Extract the [X, Y] coordinate from the center of the cell holding the provided text.  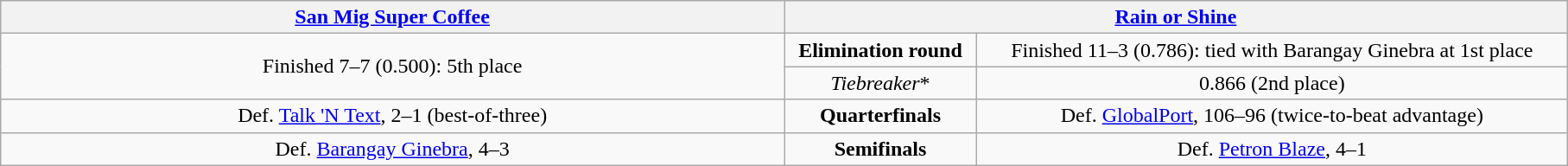
Finished 7–7 (0.500): 5th place [392, 67]
0.866 (2nd place) [1272, 83]
Tiebreaker* [881, 83]
Rain or Shine [1177, 17]
Semifinals [881, 149]
San Mig Super Coffee [392, 17]
Finished 11–3 (0.786): tied with Barangay Ginebra at 1st place [1272, 50]
Def. Barangay Ginebra, 4–3 [392, 149]
Quarterfinals [881, 116]
Elimination round [881, 50]
Def. Petron Blaze, 4–1 [1272, 149]
Def. GlobalPort, 106–96 (twice-to-beat advantage) [1272, 116]
Def. Talk 'N Text, 2–1 (best-of-three) [392, 116]
